From the cell containing the given text, extract its center point as (x, y) coordinate. 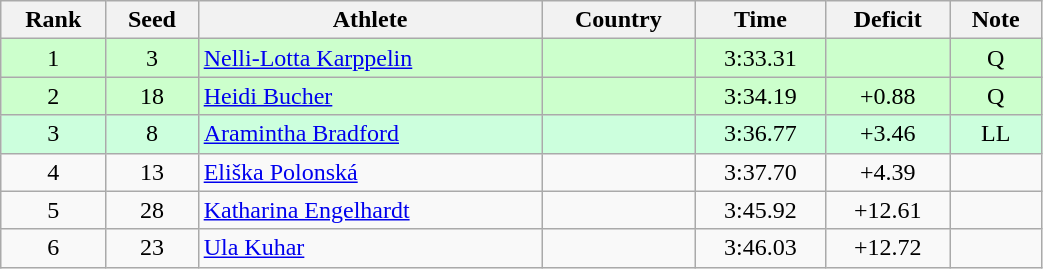
Seed (152, 20)
Rank (54, 20)
5 (54, 210)
Eliška Polonská (370, 172)
13 (152, 172)
3:37.70 (760, 172)
Heidi Bucher (370, 96)
+3.46 (888, 134)
3:46.03 (760, 248)
+0.88 (888, 96)
18 (152, 96)
3:36.77 (760, 134)
1 (54, 58)
Time (760, 20)
2 (54, 96)
Athlete (370, 20)
Country (618, 20)
Note (996, 20)
Ula Kuhar (370, 248)
+4.39 (888, 172)
3:34.19 (760, 96)
+12.72 (888, 248)
3:45.92 (760, 210)
Aramintha Bradford (370, 134)
28 (152, 210)
4 (54, 172)
8 (152, 134)
Deficit (888, 20)
6 (54, 248)
23 (152, 248)
LL (996, 134)
3:33.31 (760, 58)
+12.61 (888, 210)
Nelli-Lotta Karppelin (370, 58)
Katharina Engelhardt (370, 210)
